Search for the cell housing the specified text and yield its [x, y] center coordinate. 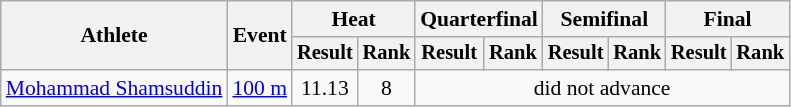
Semifinal [604, 19]
Event [260, 36]
did not advance [602, 88]
Athlete [114, 36]
11.13 [325, 88]
Quarterfinal [479, 19]
8 [387, 88]
Mohammad Shamsuddin [114, 88]
Heat [354, 19]
100 m [260, 88]
Final [728, 19]
